Pinpoint the cell where the given text exists, returning its [x, y] midpoint coordinate. 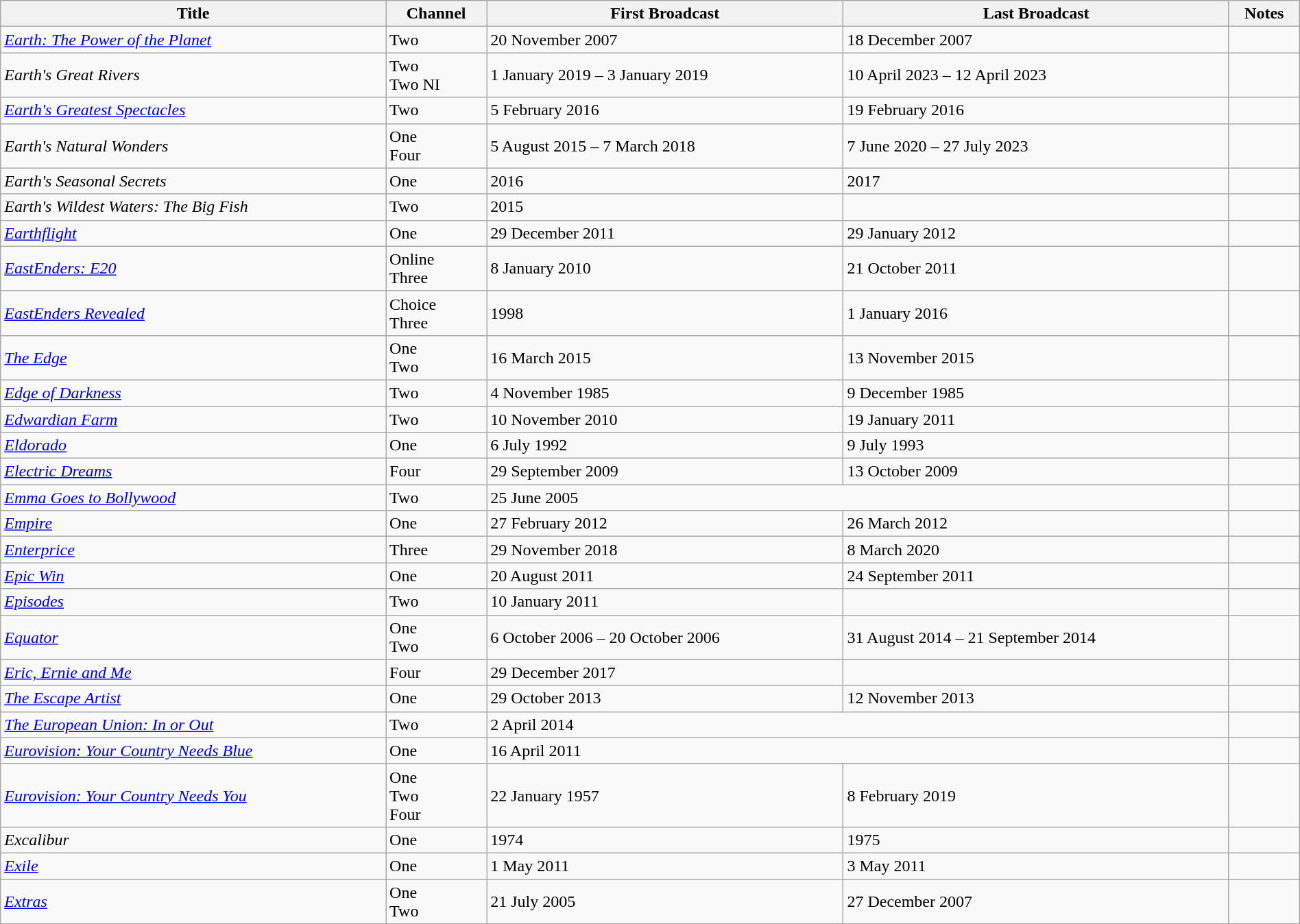
29 December 2011 [665, 233]
Equator [193, 637]
24 September 2011 [1036, 576]
4 November 1985 [665, 393]
Episodes [193, 602]
19 February 2016 [1036, 110]
5 August 2015 – 7 March 2018 [665, 145]
27 February 2012 [665, 524]
9 December 1985 [1036, 393]
25 June 2005 [858, 498]
13 November 2015 [1036, 358]
31 August 2014 – 21 September 2014 [1036, 637]
The Escape Artist [193, 698]
22 January 1957 [665, 795]
10 April 2023 – 12 April 2023 [1036, 75]
29 November 2018 [665, 550]
27 December 2007 [1036, 901]
21 October 2011 [1036, 269]
29 October 2013 [665, 698]
Earth's Natural Wonders [193, 145]
6 October 2006 – 20 October 2006 [665, 637]
Two Two NI [436, 75]
Eurovision: Your Country Needs You [193, 795]
Edge of Darkness [193, 393]
29 September 2009 [665, 472]
21 July 2005 [665, 901]
Edwardian Farm [193, 419]
EastEnders Revealed [193, 313]
Emma Goes to Bollywood [193, 498]
Choice Three [436, 313]
29 December 2017 [665, 672]
Earth's Greatest Spectacles [193, 110]
7 June 2020 – 27 July 2023 [1036, 145]
8 January 2010 [665, 269]
One Two Four [436, 795]
18 December 2007 [1036, 40]
16 April 2011 [858, 751]
Title [193, 14]
The European Union: In or Out [193, 725]
Excalibur [193, 840]
9 July 1993 [1036, 446]
Extras [193, 901]
1998 [665, 313]
20 August 2011 [665, 576]
8 March 2020 [1036, 550]
Online Three [436, 269]
2016 [665, 181]
First Broadcast [665, 14]
Enterprice [193, 550]
EastEnders: E20 [193, 269]
Eric, Ernie and Me [193, 672]
Earth: The Power of the Planet [193, 40]
20 November 2007 [665, 40]
6 July 1992 [665, 446]
19 January 2011 [1036, 419]
Notes [1264, 14]
1974 [665, 840]
5 February 2016 [665, 110]
Last Broadcast [1036, 14]
Earth's Great Rivers [193, 75]
1 January 2016 [1036, 313]
26 March 2012 [1036, 524]
1 January 2019 – 3 January 2019 [665, 75]
2 April 2014 [858, 725]
Epic Win [193, 576]
1 May 2011 [665, 866]
29 January 2012 [1036, 233]
Channel [436, 14]
3 May 2011 [1036, 866]
2017 [1036, 181]
16 March 2015 [665, 358]
Earth's Wildest Waters: The Big Fish [193, 207]
10 January 2011 [665, 602]
One Four [436, 145]
Eurovision: Your Country Needs Blue [193, 751]
Three [436, 550]
Earthflight [193, 233]
Electric Dreams [193, 472]
2015 [665, 207]
10 November 2010 [665, 419]
Exile [193, 866]
13 October 2009 [1036, 472]
Eldorado [193, 446]
The Edge [193, 358]
Earth's Seasonal Secrets [193, 181]
12 November 2013 [1036, 698]
Empire [193, 524]
1975 [1036, 840]
8 February 2019 [1036, 795]
